For the text-containing cell, return its midpoint in [X, Y] coordinate format. 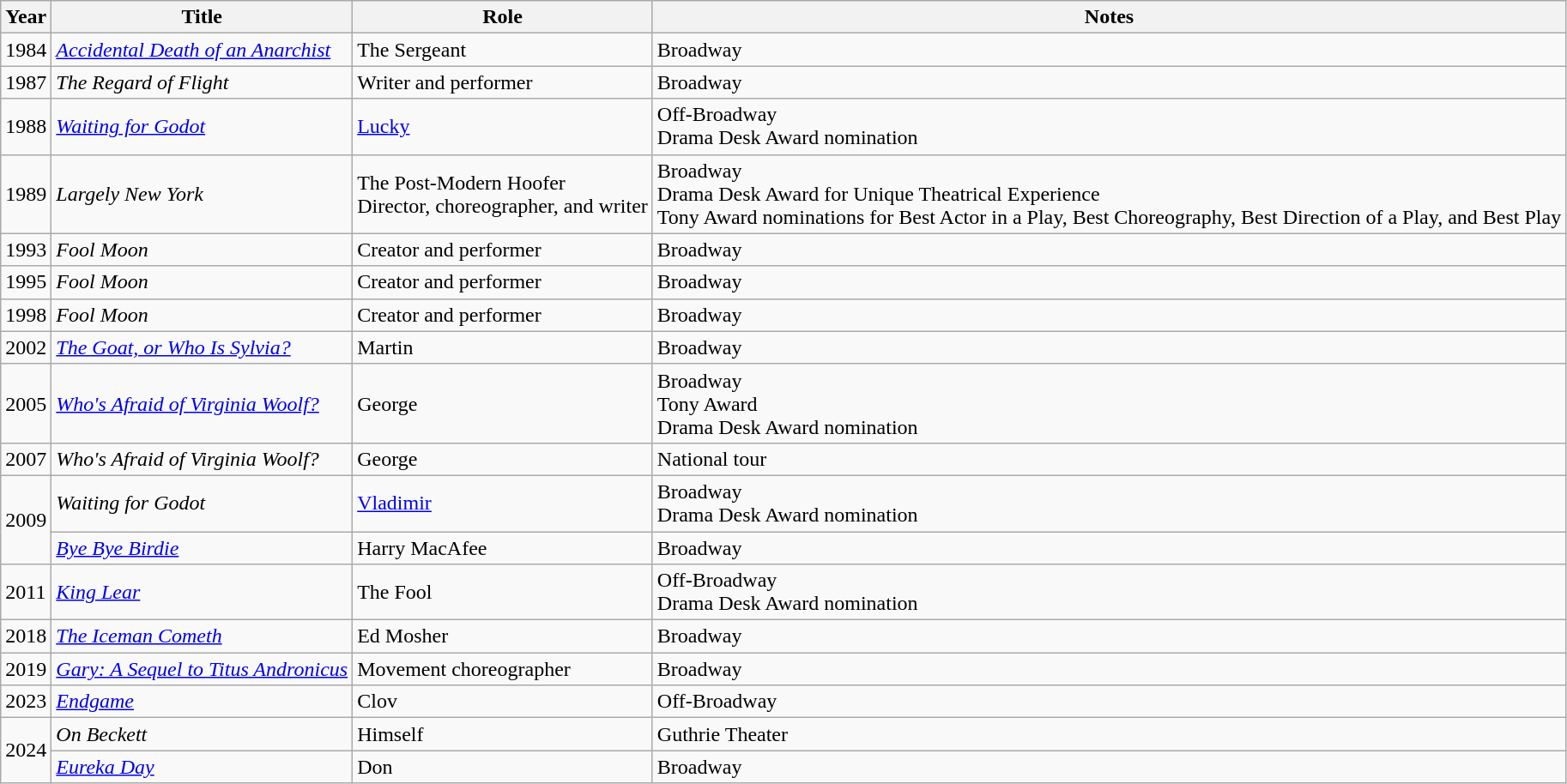
2023 [26, 702]
Martin [503, 347]
Harry MacAfee [503, 548]
The Post-Modern HooferDirector, choreographer, and writer [503, 194]
Off-Broadway [1109, 702]
Ed Mosher [503, 636]
Movement choreographer [503, 669]
2019 [26, 669]
The Fool [503, 592]
1987 [26, 82]
Lucky [503, 127]
King Lear [203, 592]
Himself [503, 734]
2007 [26, 459]
BroadwayDrama Desk Award nomination [1109, 503]
National tour [1109, 459]
The Sergeant [503, 50]
Endgame [203, 702]
1989 [26, 194]
2005 [26, 403]
Gary: A Sequel to Titus Andronicus [203, 669]
Bye Bye Birdie [203, 548]
1984 [26, 50]
Accidental Death of an Anarchist [203, 50]
Vladimir [503, 503]
2009 [26, 520]
Notes [1109, 17]
1993 [26, 250]
2018 [26, 636]
On Beckett [203, 734]
Role [503, 17]
1988 [26, 127]
Clov [503, 702]
1995 [26, 282]
Largely New York [203, 194]
Guthrie Theater [1109, 734]
1998 [26, 315]
2002 [26, 347]
2024 [26, 751]
Eureka Day [203, 767]
The Regard of Flight [203, 82]
The Goat, or Who Is Sylvia? [203, 347]
Year [26, 17]
BroadwayTony AwardDrama Desk Award nomination [1109, 403]
2011 [26, 592]
Writer and performer [503, 82]
Don [503, 767]
Title [203, 17]
The Iceman Cometh [203, 636]
